Output the (x, y) coordinate of the center of the cell containing the given text.  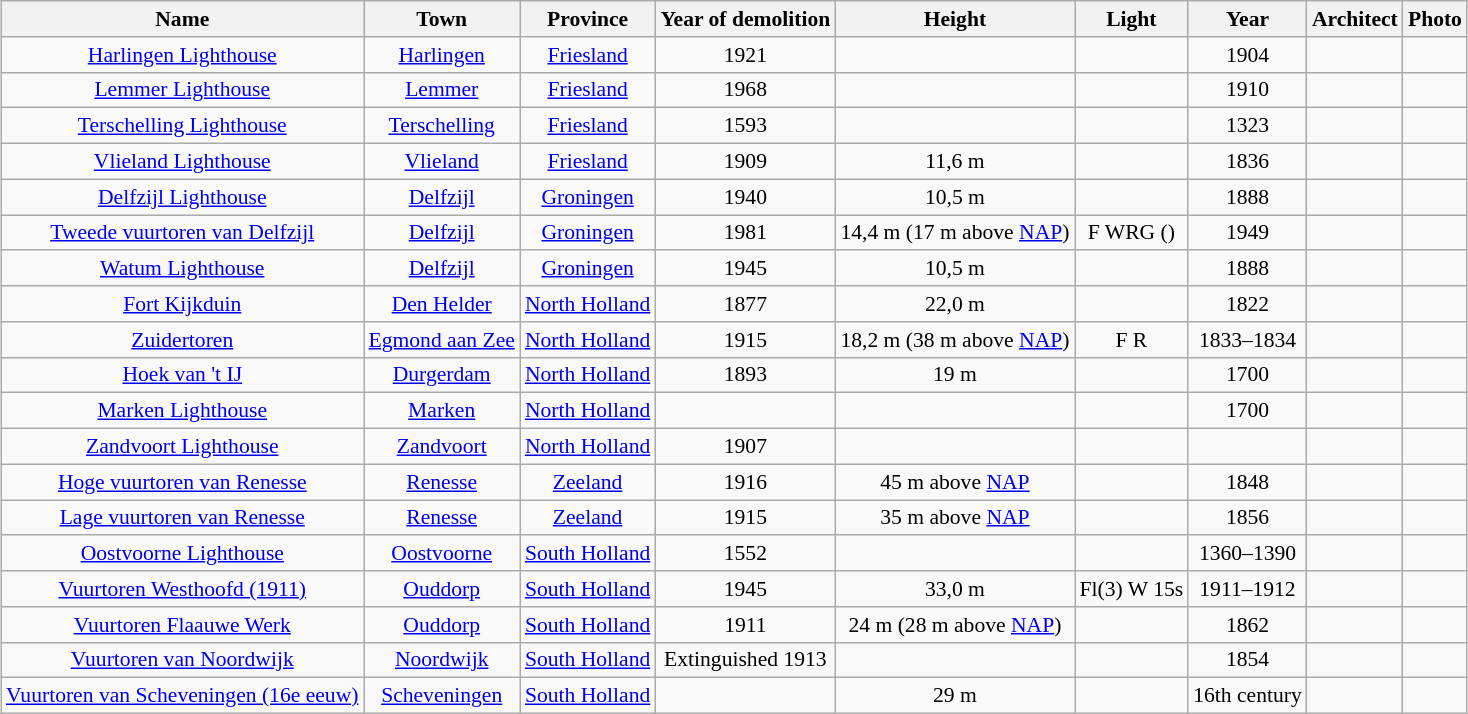
Oostvoorne Lighthouse (182, 553)
1552 (745, 553)
1836 (1248, 161)
1911 (745, 624)
Lemmer Lighthouse (182, 90)
Vuurtoren van Noordwijk (182, 660)
Extinguished 1913 (745, 660)
Egmond aan Zee (442, 339)
1877 (745, 304)
Zandvoort Lighthouse (182, 446)
Harlingen Lighthouse (182, 54)
Terschelling (442, 126)
Lage vuurtoren van Renesse (182, 518)
16th century (1248, 696)
F R (1132, 339)
11,6 m (954, 161)
Noordwijk (442, 660)
22,0 m (954, 304)
Harlingen (442, 54)
1916 (745, 482)
33,0 m (954, 589)
1893 (745, 375)
Hoek van 't IJ (182, 375)
Vuurtoren Westhoofd (1911) (182, 589)
Delfzijl Lighthouse (182, 197)
1360–1390 (1248, 553)
14,4 m (17 m above NAP) (954, 232)
1911–1912 (1248, 589)
1862 (1248, 624)
Tweede vuurtoren van Delfzijl (182, 232)
1968 (745, 90)
1904 (1248, 54)
Vuurtoren van Scheveningen (16e eeuw) (182, 696)
Height (954, 19)
Vlieland Lighthouse (182, 161)
Durgerdam (442, 375)
Year of demolition (745, 19)
Marken Lighthouse (182, 411)
Province (588, 19)
1921 (745, 54)
1593 (745, 126)
1848 (1248, 482)
1856 (1248, 518)
F WRG () (1132, 232)
Lemmer (442, 90)
29 m (954, 696)
Oostvoorne (442, 553)
1907 (745, 446)
1854 (1248, 660)
Year (1248, 19)
Architect (1355, 19)
Light (1132, 19)
1833–1834 (1248, 339)
Marken (442, 411)
Fl(3) W 15s (1132, 589)
1949 (1248, 232)
1822 (1248, 304)
Watum Lighthouse (182, 268)
Terschelling Lighthouse (182, 126)
1323 (1248, 126)
Photo (1435, 19)
Zandvoort (442, 446)
Den Helder (442, 304)
19 m (954, 375)
24 m (28 m above NAP) (954, 624)
18,2 m (38 m above NAP) (954, 339)
Town (442, 19)
1981 (745, 232)
45 m above NAP (954, 482)
Vlieland (442, 161)
Fort Kijkduin (182, 304)
Hoge vuurtoren van Renesse (182, 482)
Vuurtoren Flaauwe Werk (182, 624)
35 m above NAP (954, 518)
Scheveningen (442, 696)
Name (182, 19)
1909 (745, 161)
Zuidertoren (182, 339)
1940 (745, 197)
1910 (1248, 90)
